Locate the cell with the specified text and output its (X, Y) center coordinate. 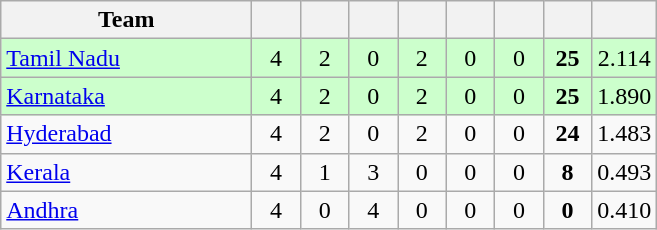
8 (568, 172)
Andhra (126, 210)
0.410 (624, 210)
1.483 (624, 134)
0.493 (624, 172)
Tamil Nadu (126, 58)
24 (568, 134)
Kerala (126, 172)
Hyderabad (126, 134)
1 (324, 172)
1.890 (624, 96)
2.114 (624, 58)
Karnataka (126, 96)
3 (374, 172)
Team (126, 20)
